Scan for the cell matching the given text and deliver its (X, Y) coordinate at center. 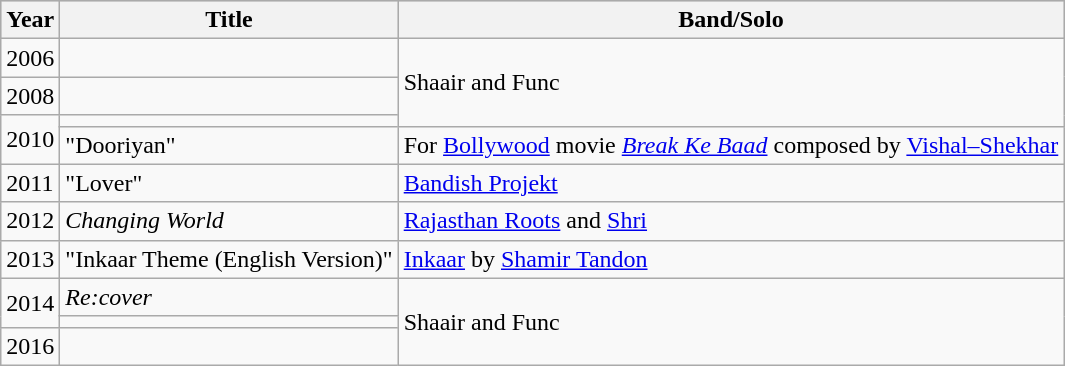
2006 (30, 58)
Year (30, 20)
Bandish Projekt (731, 183)
For Bollywood movie Break Ke Baad composed by Vishal–Shekhar (731, 145)
Changing World (229, 221)
Re:cover (229, 297)
Inkaar by Shamir Tandon (731, 259)
Band/Solo (731, 20)
2016 (30, 346)
2012 (30, 221)
2008 (30, 96)
2014 (30, 302)
2011 (30, 183)
Title (229, 20)
Rajasthan Roots and Shri (731, 221)
"Lover" (229, 183)
"Inkaar Theme (English Version)" (229, 259)
2010 (30, 140)
2013 (30, 259)
"Dooriyan" (229, 145)
